For the text-containing cell, return its midpoint in [x, y] coordinate format. 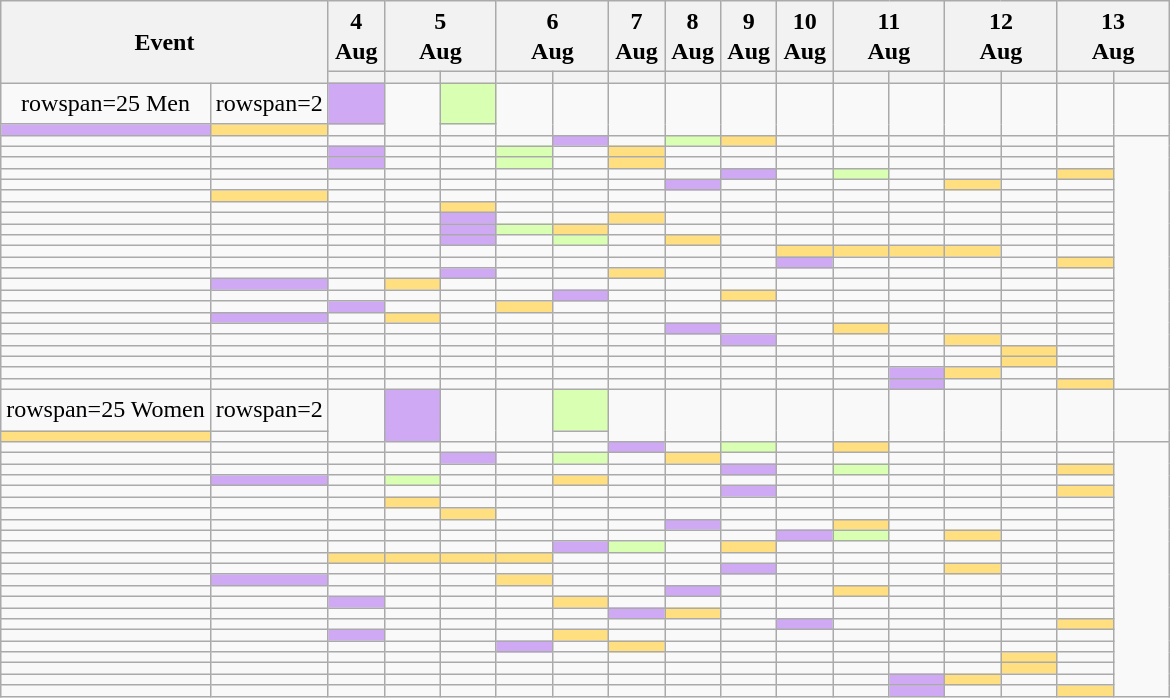
rowspan=25 Women [106, 410]
6Aug [552, 36]
8Aug [693, 36]
10Aug [805, 36]
12Aug [1001, 36]
7Aug [637, 36]
9Aug [749, 36]
rowspan=25 Men [106, 104]
5Aug [440, 36]
4Aug [356, 36]
11Aug [889, 36]
Event [164, 42]
13Aug [1113, 36]
